For the text-containing cell, return its midpoint in (X, Y) coordinate format. 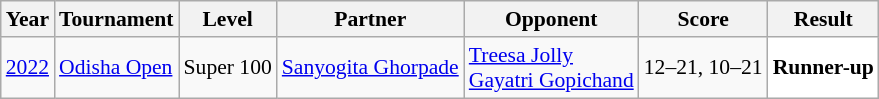
Year (28, 19)
Super 100 (228, 68)
12–21, 10–21 (704, 68)
2022 (28, 68)
Runner-up (824, 68)
Partner (370, 19)
Opponent (552, 19)
Result (824, 19)
Odisha Open (116, 68)
Sanyogita Ghorpade (370, 68)
Score (704, 19)
Treesa Jolly Gayatri Gopichand (552, 68)
Level (228, 19)
Tournament (116, 19)
